Search for the cell housing the specified text and yield its [X, Y] center coordinate. 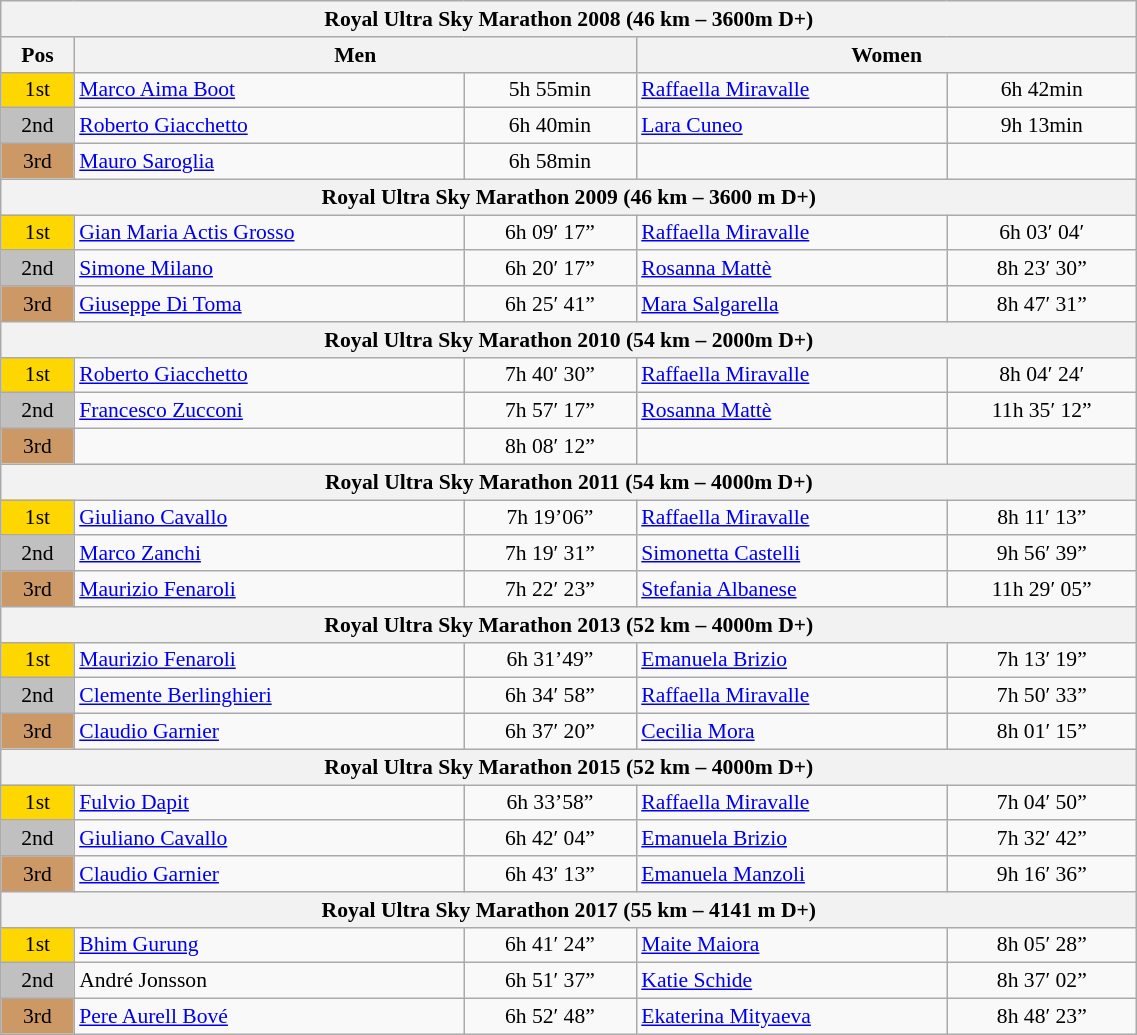
Simonetta Castelli [792, 554]
Royal Ultra Sky Marathon 2009 (46 km – 3600 m D+) [569, 197]
Clemente Berlinghieri [268, 696]
8h 08′ 12” [550, 447]
6h 41′ 24” [550, 945]
Royal Ultra Sky Marathon 2017 (55 km – 4141 m D+) [569, 910]
7h 32′ 42” [1042, 839]
6h 09′ 17” [550, 233]
5h 55min [550, 90]
Emanuela Manzoli [792, 874]
Giuseppe Di Toma [268, 304]
Bhim Gurung [268, 945]
6h 42min [1042, 90]
Marco Aima Boot [268, 90]
6h 52′ 48” [550, 1017]
Pos [38, 55]
8h 05′ 28” [1042, 945]
André Jonsson [268, 981]
11h 35′ 12” [1042, 411]
Marco Zanchi [268, 554]
Pere Aurell Bové [268, 1017]
6h 03′ 04′ [1042, 233]
Fulvio Dapit [268, 803]
8h 47′ 31” [1042, 304]
Ekaterina Mityaeva [792, 1017]
6h 51′ 37” [550, 981]
9h 16′ 36” [1042, 874]
7h 40′ 30” [550, 375]
8h 04′ 24′ [1042, 375]
8h 48′ 23” [1042, 1017]
6h 43′ 13” [550, 874]
Royal Ultra Sky Marathon 2008 (46 km – 3600m D+) [569, 19]
Mauro Saroglia [268, 162]
Women [886, 55]
7h 19’06” [550, 518]
6h 34′ 58” [550, 696]
7h 04′ 50” [1042, 803]
8h 23′ 30” [1042, 269]
8h 37′ 02” [1042, 981]
Royal Ultra Sky Marathon 2010 (54 km – 2000m D+) [569, 340]
Stefania Albanese [792, 589]
6h 58min [550, 162]
Katie Schide [792, 981]
8h 01′ 15” [1042, 732]
Lara Cuneo [792, 126]
9h 56′ 39” [1042, 554]
Francesco Zucconi [268, 411]
7h 22′ 23” [550, 589]
Mara Salgarella [792, 304]
6h 31’49” [550, 660]
Men [355, 55]
Cecilia Mora [792, 732]
6h 25′ 41” [550, 304]
6h 42′ 04” [550, 839]
11h 29′ 05” [1042, 589]
6h 33’58” [550, 803]
6h 40min [550, 126]
7h 57′ 17” [550, 411]
6h 37′ 20” [550, 732]
8h 11′ 13” [1042, 518]
7h 19′ 31” [550, 554]
6h 20′ 17” [550, 269]
7h 13′ 19” [1042, 660]
7h 50′ 33” [1042, 696]
Royal Ultra Sky Marathon 2015 (52 km – 4000m D+) [569, 767]
Royal Ultra Sky Marathon 2011 (54 km – 4000m D+) [569, 482]
9h 13min [1042, 126]
Simone Milano [268, 269]
Royal Ultra Sky Marathon 2013 (52 km – 4000m D+) [569, 625]
Maite Maiora [792, 945]
Gian Maria Actis Grosso [268, 233]
